Locate the cell with the specified text and output its [X, Y] center coordinate. 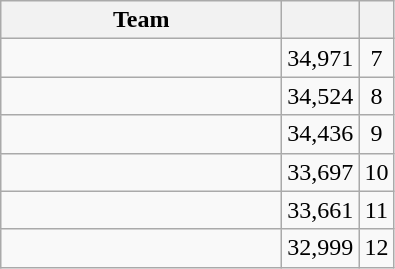
Team [142, 20]
33,697 [320, 172]
34,524 [320, 96]
12 [376, 248]
9 [376, 134]
34,971 [320, 58]
7 [376, 58]
10 [376, 172]
11 [376, 210]
32,999 [320, 248]
33,661 [320, 210]
34,436 [320, 134]
8 [376, 96]
